Search for the cell housing the specified text and yield its (X, Y) center coordinate. 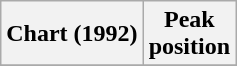
Chart (1992) (72, 34)
Peakposition (189, 34)
